Return the (x, y) coordinate for the center point of the cell that contains the specified text.  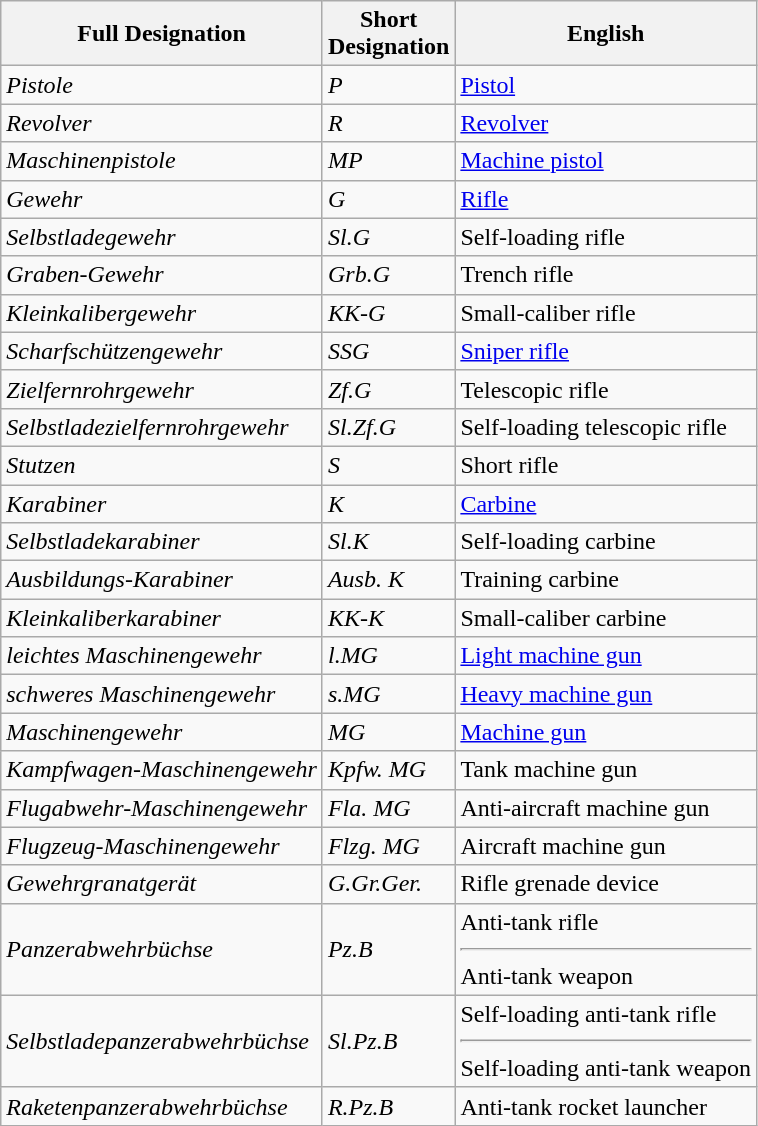
KK-K (388, 618)
English (606, 34)
Karabiner (162, 503)
Kleinkalibergewehr (162, 313)
Short rifle (606, 465)
Ausb. K (388, 580)
Selbstladezielfernrohrgewehr (162, 427)
R (388, 123)
Small-caliber rifle (606, 313)
Tank machine gun (606, 770)
Sniper rifle (606, 351)
Trench rifle (606, 275)
SSG (388, 351)
G.Gr.Ger. (388, 884)
Self-loading anti-tank rifleSelf-loading anti-tank weapon (606, 1041)
Self-loading telescopic rifle (606, 427)
R.Pz.B (388, 1106)
leichtes Maschinengewehr (162, 656)
s.MG (388, 694)
Selbstladekarabiner (162, 542)
Zf.G (388, 389)
Light machine gun (606, 656)
MG (388, 732)
Flugzeug-Maschinengewehr (162, 846)
Zielfernrohrgewehr (162, 389)
l.MG (388, 656)
Carbine (606, 503)
Anti-tank rifleAnti-tank weapon (606, 949)
Flzg. MG (388, 846)
Sl.G (388, 237)
Panzerabwehrbüchse (162, 949)
Kampfwagen-Maschinengewehr (162, 770)
ShortDesignation (388, 34)
Pistole (162, 85)
Graben-Gewehr (162, 275)
Rifle (606, 199)
G (388, 199)
Selbstladegewehr (162, 237)
Flugabwehr-Maschinengewehr (162, 808)
Scharfschützengewehr (162, 351)
Gewehrgranatgerät (162, 884)
P (388, 85)
Full Designation (162, 34)
S (388, 465)
Self-loading rifle (606, 237)
Training carbine (606, 580)
Aircraft machine gun (606, 846)
Grb.G (388, 275)
Pistol (606, 85)
Rifle grenade device (606, 884)
Raketenpanzerabwehrbüchse (162, 1106)
Gewehr (162, 199)
Machine gun (606, 732)
Machine pistol (606, 161)
Self-loading carbine (606, 542)
Selbstladepanzerabwehrbüchse (162, 1041)
Anti-aircraft machine gun (606, 808)
KK-G (388, 313)
Sl.K (388, 542)
Small-caliber carbine (606, 618)
Stutzen (162, 465)
Maschinenpistole (162, 161)
Ausbildungs-Karabiner (162, 580)
Maschinengewehr (162, 732)
schweres Maschinengewehr (162, 694)
Kleinkaliberkarabiner (162, 618)
Sl.Zf.G (388, 427)
Kpfw. MG (388, 770)
Fla. MG (388, 808)
MP (388, 161)
Pz.B (388, 949)
Telescopic rifle (606, 389)
Heavy machine gun (606, 694)
Sl.Pz.B (388, 1041)
K (388, 503)
Anti-tank rocket launcher (606, 1106)
